Detect which cell encompasses the target text, then output its [x, y] center coordinate. 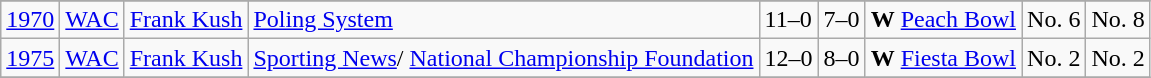
1970 [30, 20]
No. 6 [1054, 20]
7–0 [842, 20]
Sporting News/ National Championship Foundation [504, 58]
W Peach Bowl [943, 20]
12–0 [788, 58]
8–0 [842, 58]
Poling System [504, 20]
1975 [30, 58]
11–0 [788, 20]
W Fiesta Bowl [943, 58]
No. 8 [1118, 20]
